Detect which cell encompasses the target text, then output its (x, y) center coordinate. 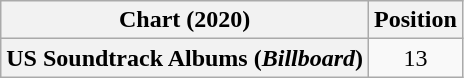
Chart (2020) (185, 20)
US Soundtrack Albums (Billboard) (185, 58)
Position (416, 20)
13 (416, 58)
